Scan for the cell matching the given text and deliver its [X, Y] coordinate at center. 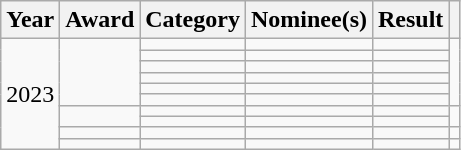
Award [100, 20]
Nominee(s) [308, 20]
Result [410, 20]
Year [30, 20]
2023 [30, 94]
Category [193, 20]
